Capture the cell that displays the provided text and extract its [x, y] central coordinate. 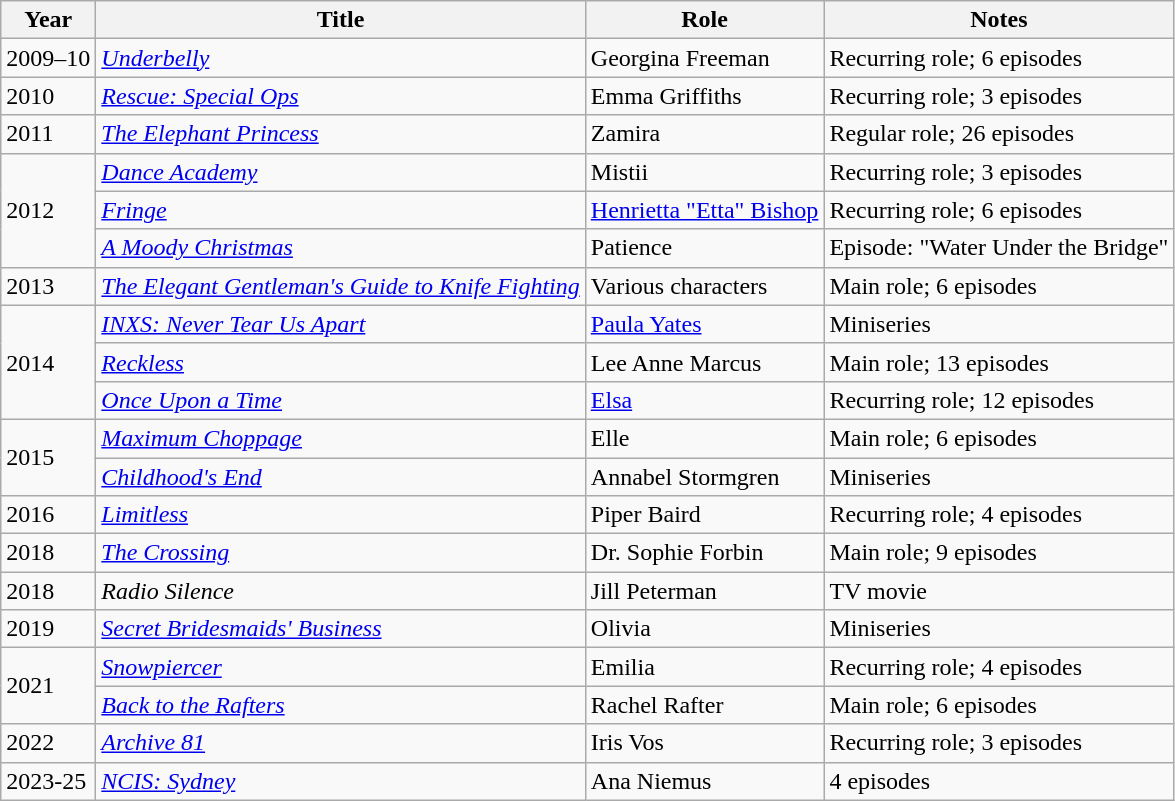
Fringe [340, 210]
Henrietta "Etta" Bishop [704, 210]
Snowpiercer [340, 667]
Dr. Sophie Forbin [704, 553]
Olivia [704, 629]
Reckless [340, 362]
NCIS: Sydney [340, 781]
Back to the Rafters [340, 705]
Regular role; 26 episodes [999, 134]
Main role; 9 episodes [999, 553]
2023-25 [48, 781]
Iris Vos [704, 743]
Secret Bridesmaids' Business [340, 629]
Recurring role; 12 episodes [999, 400]
Archive 81 [340, 743]
Title [340, 20]
Rachel Rafter [704, 705]
Once Upon a Time [340, 400]
Year [48, 20]
Annabel Stormgren [704, 477]
The Crossing [340, 553]
Role [704, 20]
Piper Baird [704, 515]
2019 [48, 629]
Emilia [704, 667]
Paula Yates [704, 324]
Emma Griffiths [704, 96]
Mistii [704, 172]
Episode: "Water Under the Bridge" [999, 248]
2010 [48, 96]
TV movie [999, 591]
Patience [704, 248]
2013 [48, 286]
The Elephant Princess [340, 134]
Elsa [704, 400]
A Moody Christmas [340, 248]
Dance Academy [340, 172]
2014 [48, 362]
2015 [48, 457]
2016 [48, 515]
Radio Silence [340, 591]
2022 [48, 743]
Maximum Choppage [340, 438]
The Elegant Gentleman's Guide to Knife Fighting [340, 286]
Ana Niemus [704, 781]
Notes [999, 20]
Limitless [340, 515]
Jill Peterman [704, 591]
Elle [704, 438]
Underbelly [340, 58]
Rescue: Special Ops [340, 96]
2011 [48, 134]
Georgina Freeman [704, 58]
Lee Anne Marcus [704, 362]
2021 [48, 686]
INXS: Never Tear Us Apart [340, 324]
4 episodes [999, 781]
Various characters [704, 286]
2012 [48, 210]
Childhood's End [340, 477]
2009–10 [48, 58]
Main role; 13 episodes [999, 362]
Zamira [704, 134]
